Identify which cell holds the provided text, then report its [X, Y] central coordinate. 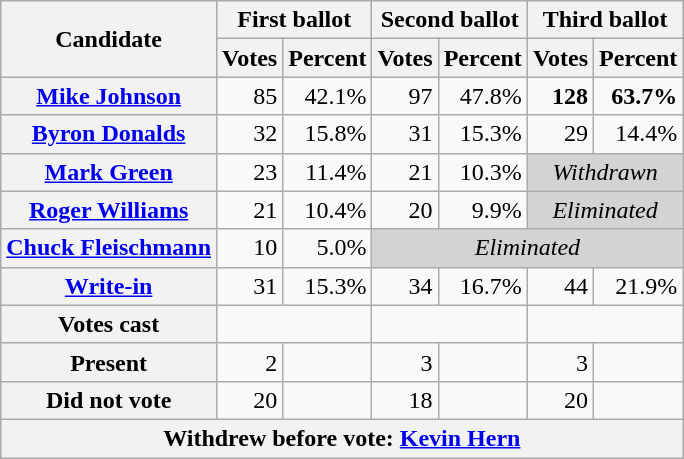
Roger Williams [109, 210]
Mike Johnson [109, 96]
32 [250, 134]
10.4% [328, 210]
128 [560, 96]
Write-in [109, 286]
Byron Donalds [109, 134]
47.8% [482, 96]
Third ballot [604, 20]
5.0% [328, 248]
Did not vote [109, 400]
97 [405, 96]
44 [560, 286]
Chuck Fleischmann [109, 248]
Withdrawn [604, 172]
First ballot [294, 20]
Mark Green [109, 172]
29 [560, 134]
10 [250, 248]
9.9% [482, 210]
42.1% [328, 96]
Votes cast [109, 324]
Candidate [109, 39]
2 [250, 362]
Present [109, 362]
15.8% [328, 134]
85 [250, 96]
10.3% [482, 172]
34 [405, 286]
14.4% [638, 134]
21.9% [638, 286]
18 [405, 400]
63.7% [638, 96]
Withdrew before vote: Kevin Hern [342, 438]
16.7% [482, 286]
Second ballot [450, 20]
11.4% [328, 172]
23 [250, 172]
